Scan for the cell matching the given text and deliver its [X, Y] coordinate at center. 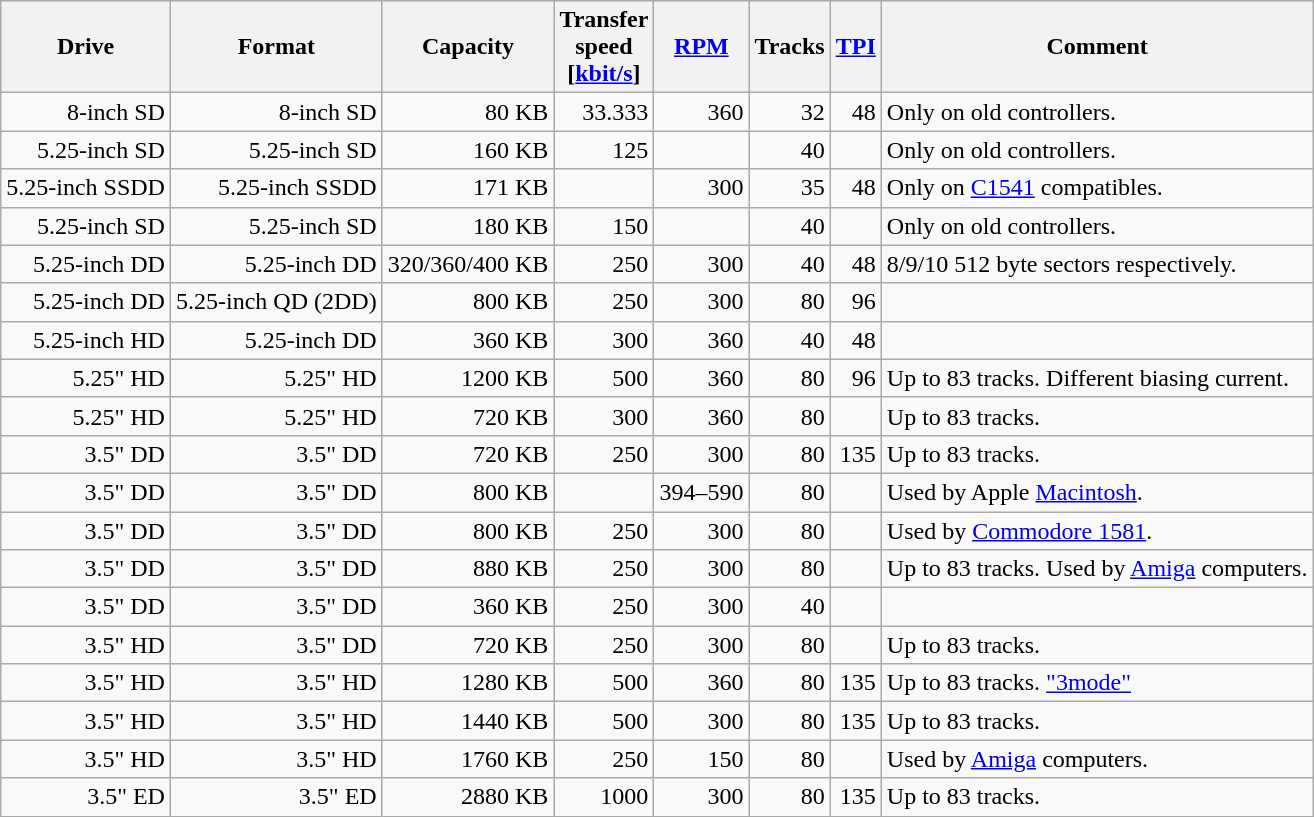
80 KB [468, 112]
32 [790, 112]
Up to 83 tracks. "3mode" [1097, 683]
1280 KB [468, 683]
Format [276, 47]
394–590 [702, 492]
2880 KB [468, 797]
Capacity [468, 47]
1000 [604, 797]
Transfer speed [kbit/s] [604, 47]
Comment [1097, 47]
33.333 [604, 112]
1200 KB [468, 378]
880 KB [468, 569]
RPM [702, 47]
1760 KB [468, 759]
180 KB [468, 226]
Used by Apple Macintosh. [1097, 492]
Tracks [790, 47]
5.25-inch HD [86, 340]
320/360/400 KB [468, 264]
5.25-inch QD (2DD) [276, 302]
Up to 83 tracks. Used by Amiga computers. [1097, 569]
Used by Amiga computers. [1097, 759]
Drive [86, 47]
Used by Commodore 1581. [1097, 531]
TPI [856, 47]
1440 KB [468, 721]
35 [790, 188]
8/9/10 512 byte sectors respectively. [1097, 264]
171 KB [468, 188]
Only on C1541 compatibles. [1097, 188]
160 KB [468, 150]
Up to 83 tracks. Different biasing current. [1097, 378]
125 [604, 150]
